Scan for the cell matching the given text and deliver its (X, Y) coordinate at center. 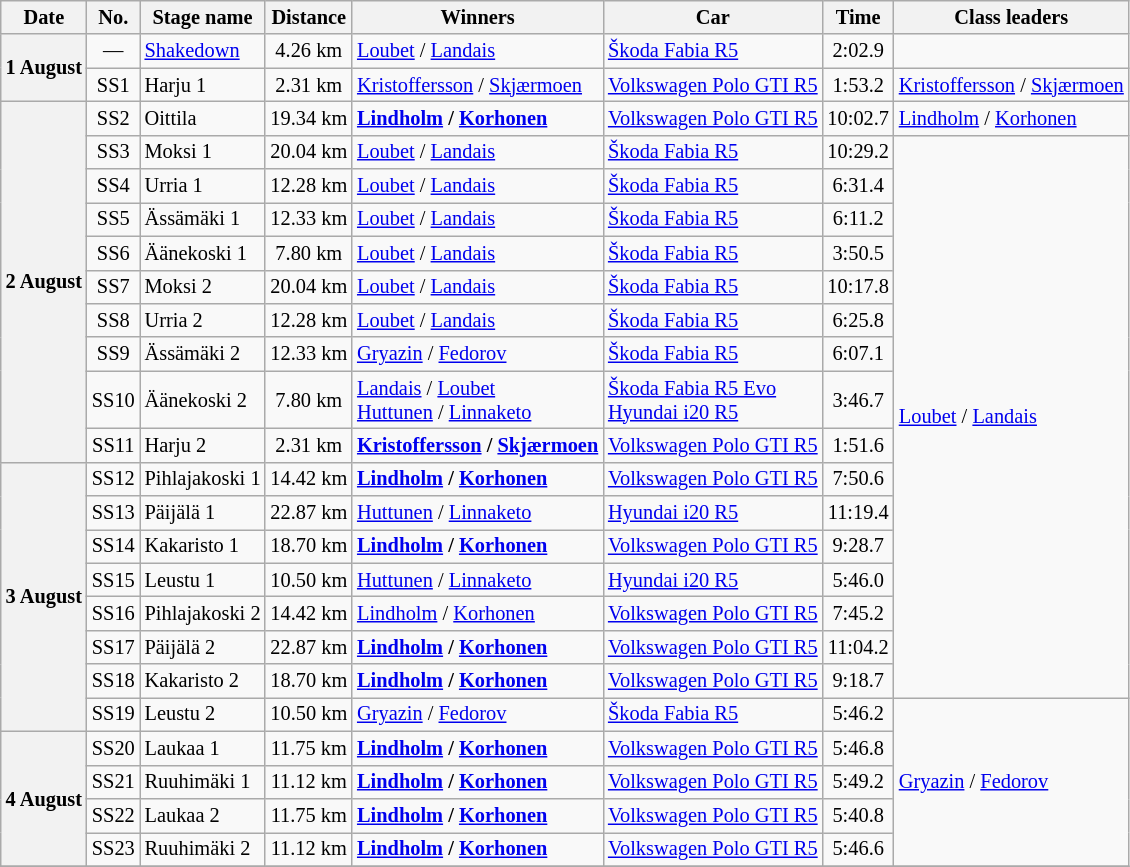
9:28.7 (858, 546)
11:04.2 (858, 647)
3 August (44, 596)
SS6 (114, 253)
Moksi 1 (203, 152)
Oittila (203, 118)
6:31.4 (858, 186)
SS22 (114, 815)
Harju 1 (203, 85)
SS18 (114, 681)
Ruuhimäki 2 (203, 849)
SS19 (114, 714)
SS5 (114, 219)
Shakedown (203, 51)
SS10 (114, 400)
SS12 (114, 479)
Time (858, 17)
7:45.2 (858, 613)
Kakaristo 2 (203, 681)
Urria 1 (203, 186)
Ässämäki 2 (203, 354)
7:50.6 (858, 479)
4.26 km (308, 51)
1:53.2 (858, 85)
SS11 (114, 445)
SS20 (114, 748)
Leustu 2 (203, 714)
3:46.7 (858, 400)
SS1 (114, 85)
Stage name (203, 17)
10:02.7 (858, 118)
Landais / LoubetHuttunen / Linnaketo (478, 400)
Škoda Fabia R5 EvoHyundai i20 R5 (712, 400)
Harju 2 (203, 445)
Class leaders (1012, 17)
4 August (44, 798)
10:29.2 (858, 152)
SS9 (114, 354)
SS3 (114, 152)
Kakaristo 1 (203, 546)
SS14 (114, 546)
Päijälä 1 (203, 513)
SS2 (114, 118)
Päijälä 2 (203, 647)
1:51.6 (858, 445)
Car (712, 17)
6:11.2 (858, 219)
11:19.4 (858, 513)
Ässämäki 1 (203, 219)
10:17.8 (858, 287)
1 August (44, 68)
Pihlajakoski 2 (203, 613)
SS17 (114, 647)
5:46.2 (858, 714)
Laukaa 2 (203, 815)
Ruuhimäki 1 (203, 782)
6:25.8 (858, 320)
5:46.8 (858, 748)
SS7 (114, 287)
SS15 (114, 580)
Äänekoski 1 (203, 253)
Moksi 2 (203, 287)
Pihlajakoski 1 (203, 479)
Leustu 1 (203, 580)
SS23 (114, 849)
SS13 (114, 513)
SS16 (114, 613)
Winners (478, 17)
SS8 (114, 320)
6:07.1 (858, 354)
— (114, 51)
Äänekoski 2 (203, 400)
No. (114, 17)
5:49.2 (858, 782)
5:46.0 (858, 580)
SS21 (114, 782)
Laukaa 1 (203, 748)
Date (44, 17)
3:50.5 (858, 253)
19.34 km (308, 118)
9:18.7 (858, 681)
2:02.9 (858, 51)
2 August (44, 282)
Distance (308, 17)
SS4 (114, 186)
Urria 2 (203, 320)
5:46.6 (858, 849)
5:40.8 (858, 815)
